From the cell containing the given text, extract its center point as (X, Y) coordinate. 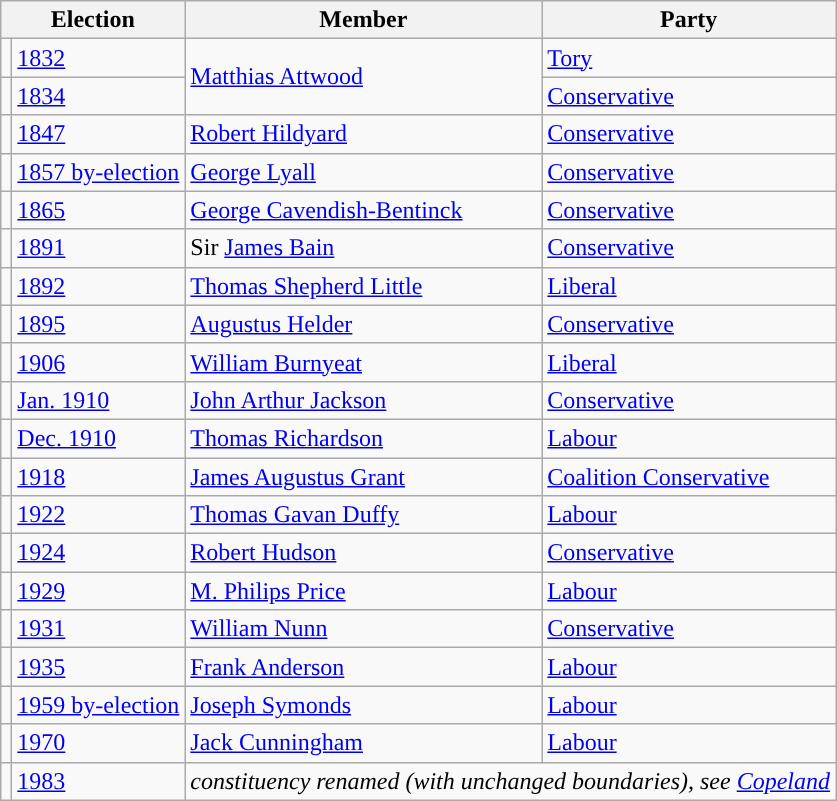
1959 by-election (98, 705)
1892 (98, 286)
William Burnyeat (364, 362)
Jack Cunningham (364, 743)
Thomas Richardson (364, 438)
1924 (98, 553)
George Cavendish-Bentinck (364, 210)
Thomas Gavan Duffy (364, 515)
1929 (98, 591)
1834 (98, 96)
1832 (98, 58)
Joseph Symonds (364, 705)
Tory (689, 58)
constituency renamed (with unchanged boundaries), see Copeland (510, 781)
Jan. 1910 (98, 400)
1847 (98, 134)
Robert Hudson (364, 553)
1931 (98, 629)
George Lyall (364, 172)
Robert Hildyard (364, 134)
Election (93, 20)
Coalition Conservative (689, 477)
Sir James Bain (364, 248)
Frank Anderson (364, 667)
1895 (98, 324)
Member (364, 20)
John Arthur Jackson (364, 400)
1906 (98, 362)
Matthias Attwood (364, 77)
1970 (98, 743)
1922 (98, 515)
1891 (98, 248)
Dec. 1910 (98, 438)
Thomas Shepherd Little (364, 286)
James Augustus Grant (364, 477)
Party (689, 20)
William Nunn (364, 629)
1983 (98, 781)
Augustus Helder (364, 324)
1935 (98, 667)
1918 (98, 477)
M. Philips Price (364, 591)
1857 by-election (98, 172)
1865 (98, 210)
